Find where the given text appears and provide that cell's center as (X, Y) coordinate. 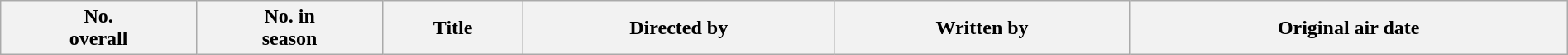
Written by (982, 28)
Original air date (1348, 28)
Directed by (678, 28)
Title (453, 28)
No. inseason (289, 28)
No.overall (99, 28)
